Pinpoint the cell where the given text exists, returning its (x, y) midpoint coordinate. 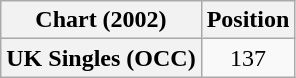
137 (248, 58)
UK Singles (OCC) (101, 58)
Chart (2002) (101, 20)
Position (248, 20)
